Detect which cell encompasses the target text, then output its [X, Y] center coordinate. 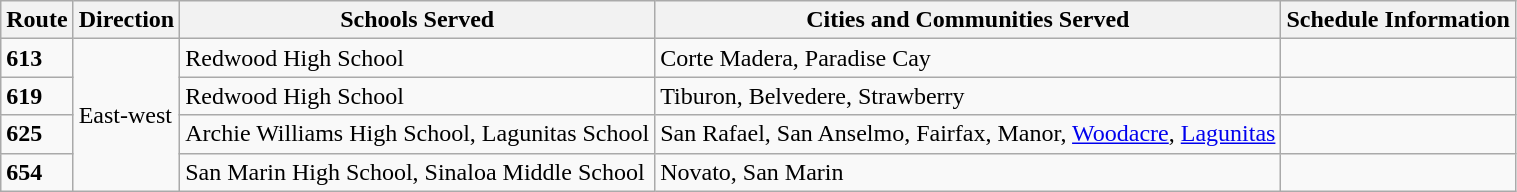
Direction [126, 20]
613 [37, 58]
Tiburon, Belvedere, Strawberry [968, 96]
Cities and Communities Served [968, 20]
San Rafael, San Anselmo, Fairfax, Manor, Woodacre, Lagunitas [968, 134]
Novato, San Marin [968, 172]
625 [37, 134]
San Marin High School, Sinaloa Middle School [418, 172]
Archie Williams High School, Lagunitas School [418, 134]
East-west [126, 115]
Schedule Information [1398, 20]
Schools Served [418, 20]
619 [37, 96]
Route [37, 20]
654 [37, 172]
Corte Madera, Paradise Cay [968, 58]
